Search for the cell housing the specified text and yield its (x, y) center coordinate. 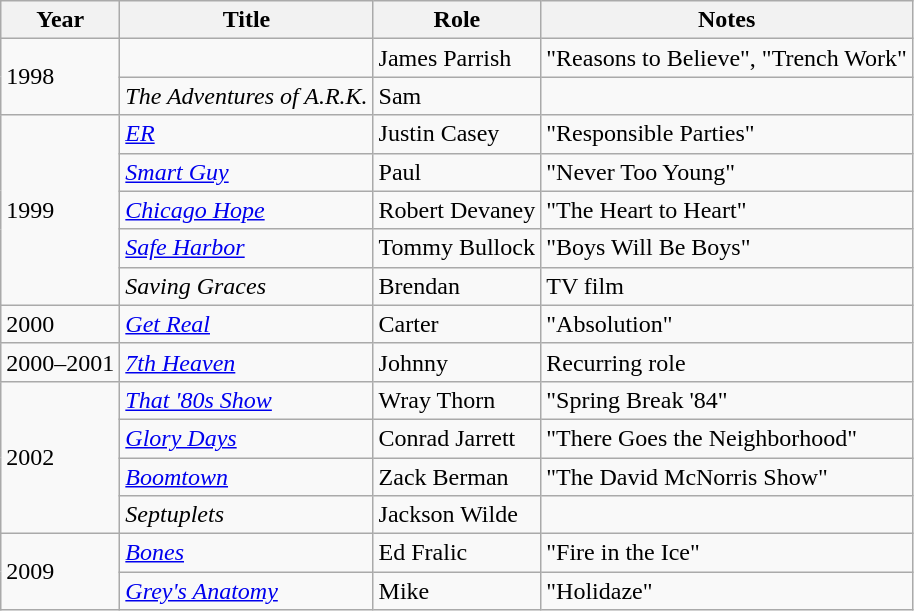
Tommy Bullock (457, 248)
Jackson Wilde (457, 515)
2002 (60, 457)
Brendan (457, 286)
"Spring Break '84" (727, 400)
Septuplets (246, 515)
2009 (60, 572)
ER (246, 134)
"Fire in the Ice" (727, 553)
"Boys Will Be Boys" (727, 248)
"Absolution" (727, 324)
"The David McNorris Show" (727, 477)
Robert Devaney (457, 210)
7th Heaven (246, 362)
1999 (60, 210)
Justin Casey (457, 134)
Glory Days (246, 438)
"Holidaze" (727, 591)
Sam (457, 96)
That '80s Show (246, 400)
Conrad Jarrett (457, 438)
Saving Graces (246, 286)
"Responsible Parties" (727, 134)
"Never Too Young" (727, 172)
Paul (457, 172)
Title (246, 20)
Year (60, 20)
Wray Thorn (457, 400)
Bones (246, 553)
Get Real (246, 324)
Chicago Hope (246, 210)
Safe Harbor (246, 248)
"There Goes the Neighborhood" (727, 438)
Ed Fralic (457, 553)
Smart Guy (246, 172)
James Parrish (457, 58)
TV film (727, 286)
Recurring role (727, 362)
Notes (727, 20)
Johnny (457, 362)
"The Heart to Heart" (727, 210)
2000 (60, 324)
Zack Berman (457, 477)
"Reasons to Believe", "Trench Work" (727, 58)
Grey's Anatomy (246, 591)
Role (457, 20)
1998 (60, 77)
The Adventures of A.R.K. (246, 96)
2000–2001 (60, 362)
Boomtown (246, 477)
Carter (457, 324)
Mike (457, 591)
